Provide the [X, Y] coordinate of the cell's center where the given text is located.  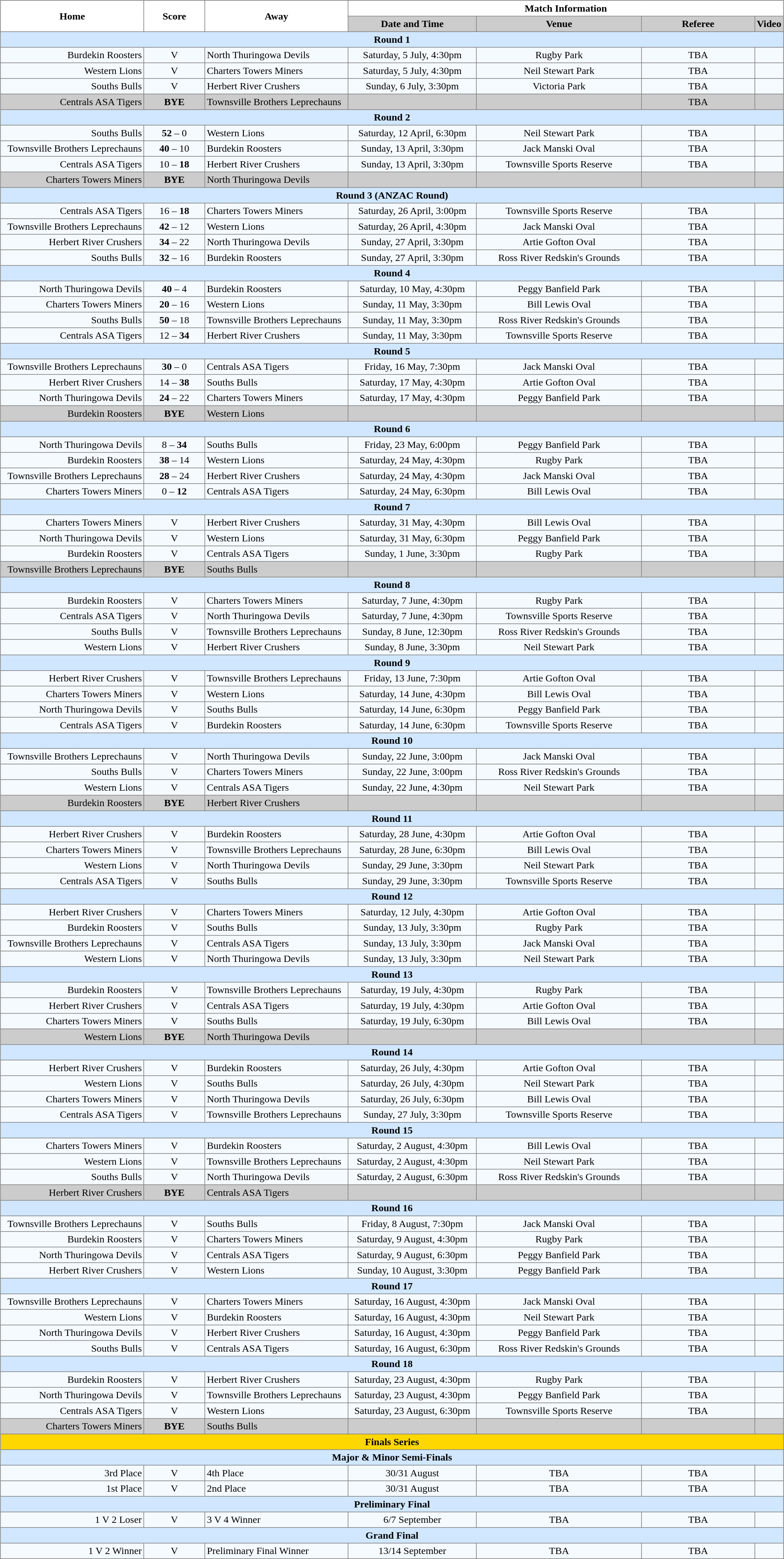
Sunday, 22 June, 4:30pm [412, 787]
38 – 14 [174, 460]
Sunday, 8 June, 12:30pm [412, 632]
10 – 18 [174, 164]
Sunday, 1 June, 3:30pm [412, 554]
50 – 18 [174, 320]
Home [72, 16]
Saturday, 12 April, 6:30pm [412, 133]
Round 6 [392, 429]
Date and Time [412, 24]
Preliminary Final Winner [277, 1551]
13/14 September [412, 1551]
Round 1 [392, 39]
Saturday, 12 July, 4:30pm [412, 912]
0 – 12 [174, 492]
Saturday, 16 August, 6:30pm [412, 1348]
Saturday, 23 August, 6:30pm [412, 1411]
42 – 12 [174, 226]
Round 2 [392, 118]
20 – 16 [174, 305]
40 – 10 [174, 149]
16 – 18 [174, 211]
Friday, 13 June, 7:30pm [412, 679]
8 – 34 [174, 445]
Saturday, 26 July, 6:30pm [412, 1099]
Round 17 [392, 1286]
30 – 0 [174, 367]
Round 11 [392, 819]
32 – 16 [174, 258]
Victoria Park [559, 86]
40 – 4 [174, 289]
Sunday, 27 July, 3:30pm [412, 1115]
Saturday, 31 May, 4:30pm [412, 523]
Round 9 [392, 663]
Round 10 [392, 741]
Round 8 [392, 585]
Match Information [566, 8]
Saturday, 26 April, 4:30pm [412, 226]
Sunday, 6 July, 3:30pm [412, 86]
Round 13 [392, 974]
Grand Final [392, 1535]
Saturday, 28 June, 6:30pm [412, 850]
Sunday, 8 June, 3:30pm [412, 647]
Saturday, 2 August, 6:30pm [412, 1177]
1 V 2 Winner [72, 1551]
Round 5 [392, 351]
Saturday, 9 August, 4:30pm [412, 1239]
Saturday, 19 July, 6:30pm [412, 1021]
Score [174, 16]
Referee [698, 24]
Saturday, 14 June, 4:30pm [412, 694]
Saturday, 26 April, 3:00pm [412, 211]
Round 15 [392, 1130]
Friday, 23 May, 6:00pm [412, 445]
3 V 4 Winner [277, 1520]
34 – 22 [174, 242]
Round 12 [392, 897]
Round 16 [392, 1208]
Venue [559, 24]
1 V 2 Loser [72, 1520]
14 – 38 [174, 382]
Saturday, 24 May, 6:30pm [412, 492]
Saturday, 10 May, 4:30pm [412, 289]
Saturday, 28 June, 4:30pm [412, 834]
Round 18 [392, 1364]
Saturday, 9 August, 6:30pm [412, 1255]
24 – 22 [174, 398]
Friday, 16 May, 7:30pm [412, 367]
52 – 0 [174, 133]
1st Place [72, 1489]
Round 3 (ANZAC Round) [392, 195]
Friday, 8 August, 7:30pm [412, 1224]
6/7 September [412, 1520]
Saturday, 31 May, 6:30pm [412, 538]
Away [277, 16]
Preliminary Final [392, 1504]
Video [769, 24]
4th Place [277, 1473]
Round 7 [392, 507]
Round 4 [392, 273]
2nd Place [277, 1489]
3rd Place [72, 1473]
Major & Minor Semi-Finals [392, 1458]
Round 14 [392, 1052]
Finals Series [392, 1442]
Sunday, 10 August, 3:30pm [412, 1271]
28 – 24 [174, 476]
12 – 34 [174, 336]
